Pinpoint the cell where the given text exists, returning its (X, Y) midpoint coordinate. 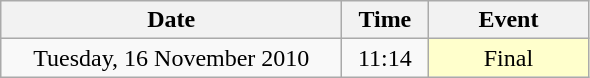
Tuesday, 16 November 2010 (172, 58)
Date (172, 20)
Final (508, 58)
Event (508, 20)
Time (385, 20)
11:14 (385, 58)
